Pinpoint the cell where the given text exists, returning its [X, Y] midpoint coordinate. 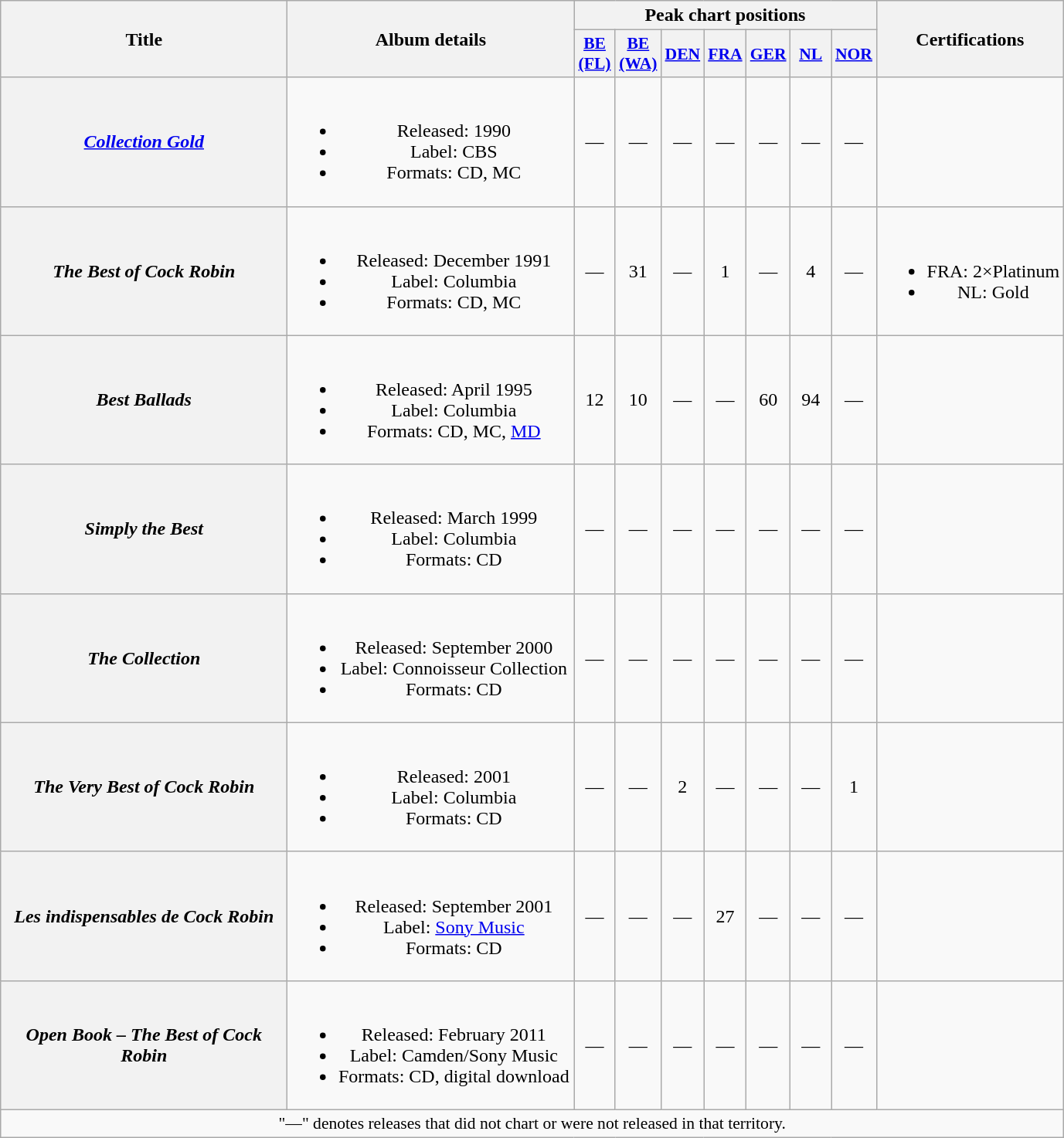
The Collection [144, 658]
NL [811, 54]
Collection Gold [144, 142]
2 [682, 786]
BE (FL) [595, 54]
The Best of Cock Robin [144, 270]
Released: March 1999Label: ColumbiaFormats: CD [431, 528]
Released: September 2000Label: Connoisseur CollectionFormats: CD [431, 658]
12 [595, 400]
Certifications [971, 39]
Released: September 2001Label: Sony MusicFormats: CD [431, 916]
Released: April 1995Label: ColumbiaFormats: CD, MC, MD [431, 400]
Title [144, 39]
10 [638, 400]
Released: 2001Label: ColumbiaFormats: CD [431, 786]
Released: 1990Label: CBSFormats: CD, MC [431, 142]
The Very Best of Cock Robin [144, 786]
60 [768, 400]
31 [638, 270]
FRA: 2×PlatinumNL: Gold [971, 270]
DEN [682, 54]
NOR [854, 54]
Album details [431, 39]
Best Ballads [144, 400]
Simply the Best [144, 528]
4 [811, 270]
Peak chart positions [725, 15]
Released: February 2011Label: Camden/Sony MusicFormats: CD, digital download [431, 1045]
FRA [725, 54]
"—" denotes releases that did not chart or were not released in that territory. [532, 1123]
Les indispensables de Cock Robin [144, 916]
GER [768, 54]
Released: December 1991Label: ColumbiaFormats: CD, MC [431, 270]
Open Book – The Best of Cock Robin [144, 1045]
BE (WA) [638, 54]
94 [811, 400]
27 [725, 916]
